Scan for the cell matching the given text and deliver its (X, Y) coordinate at center. 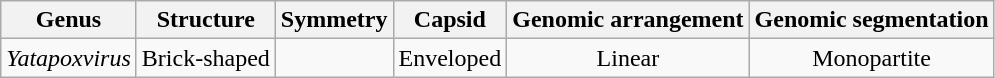
Genomic segmentation (872, 20)
Enveloped (450, 58)
Genomic arrangement (628, 20)
Symmetry (334, 20)
Linear (628, 58)
Genus (69, 20)
Structure (206, 20)
Monopartite (872, 58)
Capsid (450, 20)
Brick-shaped (206, 58)
Yatapoxvirus (69, 58)
